Output the [X, Y] coordinate of the center of the cell containing the given text.  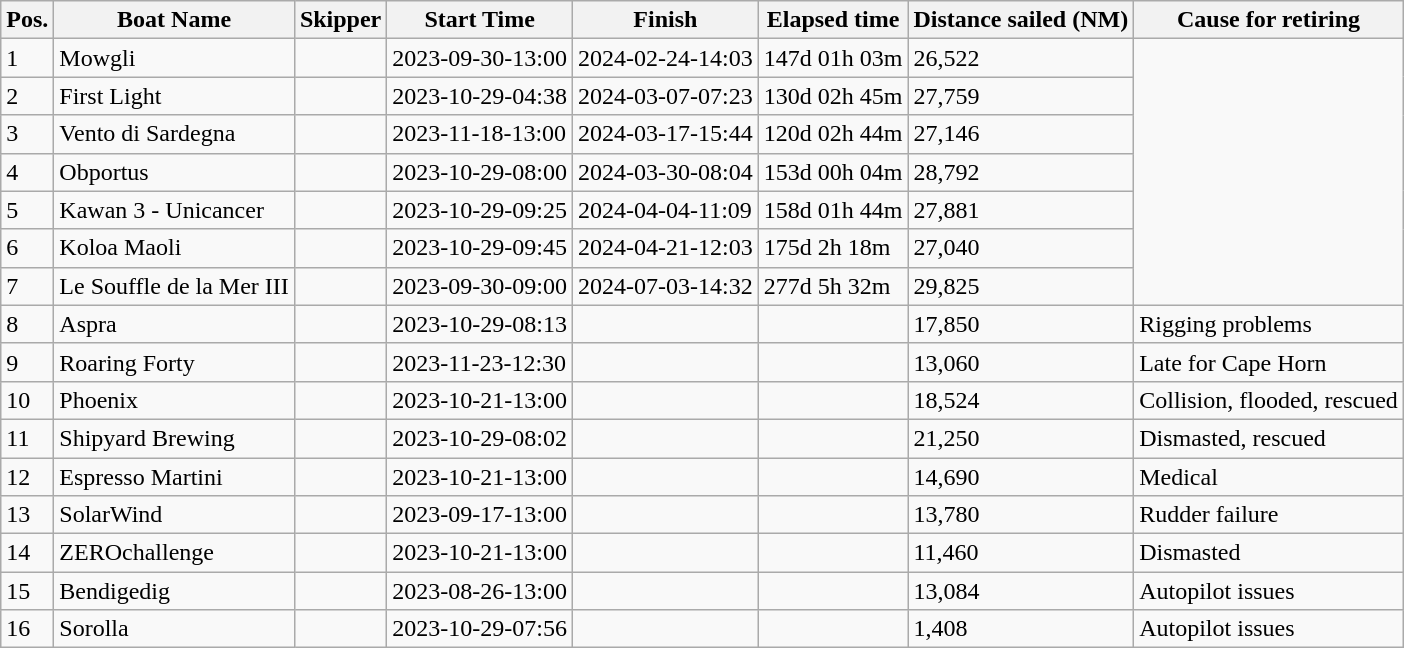
2023-09-17-13:00 [480, 515]
Distance sailed (NM) [1021, 20]
12 [28, 477]
Elapsed time [833, 20]
Aspra [174, 324]
29,825 [1021, 286]
2024-04-04-11:09 [666, 210]
2024-04-21-12:03 [666, 248]
Bendigedig [174, 591]
2023-10-29-09:25 [480, 210]
Dismasted, rescued [1269, 438]
18,524 [1021, 400]
7 [28, 286]
Phoenix [174, 400]
13,060 [1021, 362]
2023-10-29-04:38 [480, 96]
5 [28, 210]
2024-03-17-15:44 [666, 134]
2023-10-29-08:13 [480, 324]
14 [28, 553]
26,522 [1021, 58]
21,250 [1021, 438]
147d 01h 03m [833, 58]
6 [28, 248]
16 [28, 629]
11,460 [1021, 553]
Rigging problems [1269, 324]
2023-10-29-08:02 [480, 438]
Kawan 3 - Unicancer [174, 210]
3 [28, 134]
27,759 [1021, 96]
158d 01h 44m [833, 210]
Le Souffle de la Mer III [174, 286]
8 [28, 324]
9 [28, 362]
2024-07-03-14:32 [666, 286]
11 [28, 438]
First Light [174, 96]
Pos. [28, 20]
27,040 [1021, 248]
Koloa Maoli [174, 248]
2 [28, 96]
2023-11-23-12:30 [480, 362]
Boat Name [174, 20]
2023-11-18-13:00 [480, 134]
13,084 [1021, 591]
2024-03-30-08:04 [666, 172]
Cause for retiring [1269, 20]
Skipper [340, 20]
17,850 [1021, 324]
Obportus [174, 172]
27,146 [1021, 134]
Start Time [480, 20]
Espresso Martini [174, 477]
Dismasted [1269, 553]
130d 02h 45m [833, 96]
SolarWind [174, 515]
2023-10-29-07:56 [480, 629]
Finish [666, 20]
2023-09-30-13:00 [480, 58]
10 [28, 400]
Roaring Forty [174, 362]
Collision, flooded, rescued [1269, 400]
Rudder failure [1269, 515]
ZEROchallenge [174, 553]
2023-08-26-13:00 [480, 591]
2023-10-29-09:45 [480, 248]
120d 02h 44m [833, 134]
2024-03-07-07:23 [666, 96]
27,881 [1021, 210]
277d 5h 32m [833, 286]
Medical [1269, 477]
28,792 [1021, 172]
Mowgli [174, 58]
13,780 [1021, 515]
2023-09-30-09:00 [480, 286]
Sorolla [174, 629]
175d 2h 18m [833, 248]
13 [28, 515]
1 [28, 58]
Late for Cape Horn [1269, 362]
Vento di Sardegna [174, 134]
Shipyard Brewing [174, 438]
15 [28, 591]
2023-10-29-08:00 [480, 172]
4 [28, 172]
1,408 [1021, 629]
14,690 [1021, 477]
2024-02-24-14:03 [666, 58]
153d 00h 04m [833, 172]
